Scan for the cell matching the given text and deliver its [X, Y] coordinate at center. 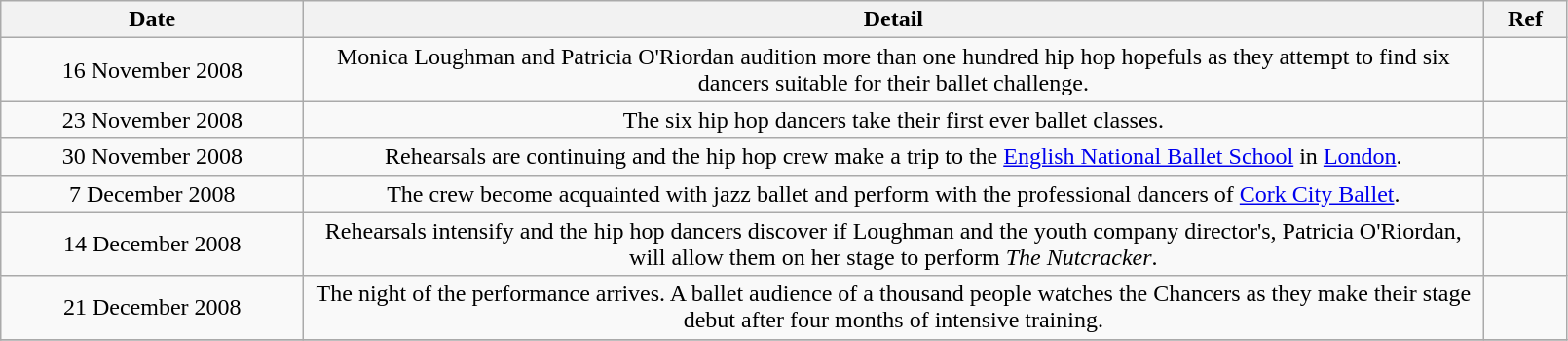
Rehearsals are continuing and the hip hop crew make a trip to the English National Ballet School in London. [894, 157]
Ref [1525, 19]
30 November 2008 [152, 157]
Date [152, 19]
Detail [894, 19]
23 November 2008 [152, 120]
The six hip hop dancers take their first ever ballet classes. [894, 120]
16 November 2008 [152, 70]
14 December 2008 [152, 244]
7 December 2008 [152, 194]
The crew become acquainted with jazz ballet and perform with the professional dancers of Cork City Ballet. [894, 194]
21 December 2008 [152, 308]
